Pinpoint the cell where the given text exists, returning its (X, Y) midpoint coordinate. 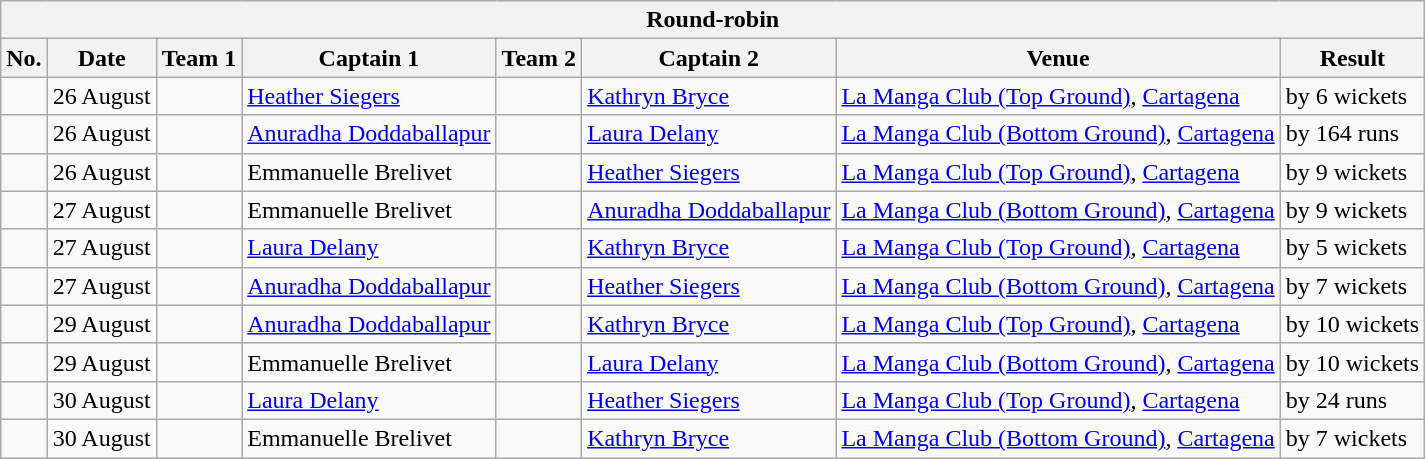
Round-robin (713, 20)
No. (24, 58)
Result (1352, 58)
Captain 2 (709, 58)
Venue (1058, 58)
Team 2 (539, 58)
by 24 runs (1352, 400)
Team 1 (199, 58)
Date (102, 58)
by 164 runs (1352, 134)
by 6 wickets (1352, 96)
by 5 wickets (1352, 248)
Captain 1 (369, 58)
